Return (x, y) of the center of cell containing provided text 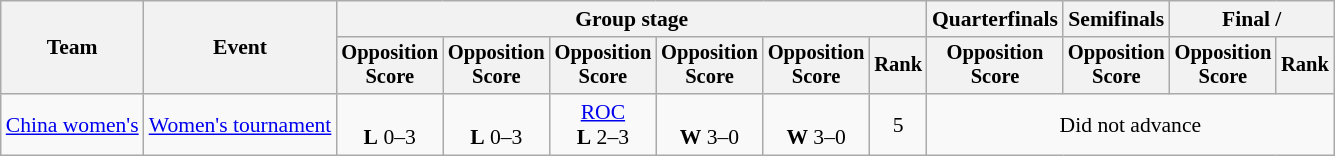
ROCL 2–3 (604, 124)
Final / (1252, 19)
Event (240, 48)
Quarterfinals (995, 19)
Group stage (632, 19)
Women's tournament (240, 124)
Team (72, 48)
5 (898, 124)
China women's (72, 124)
Semifinals (1116, 19)
Did not advance (1130, 124)
